For the text-containing cell, return its midpoint in [X, Y] coordinate format. 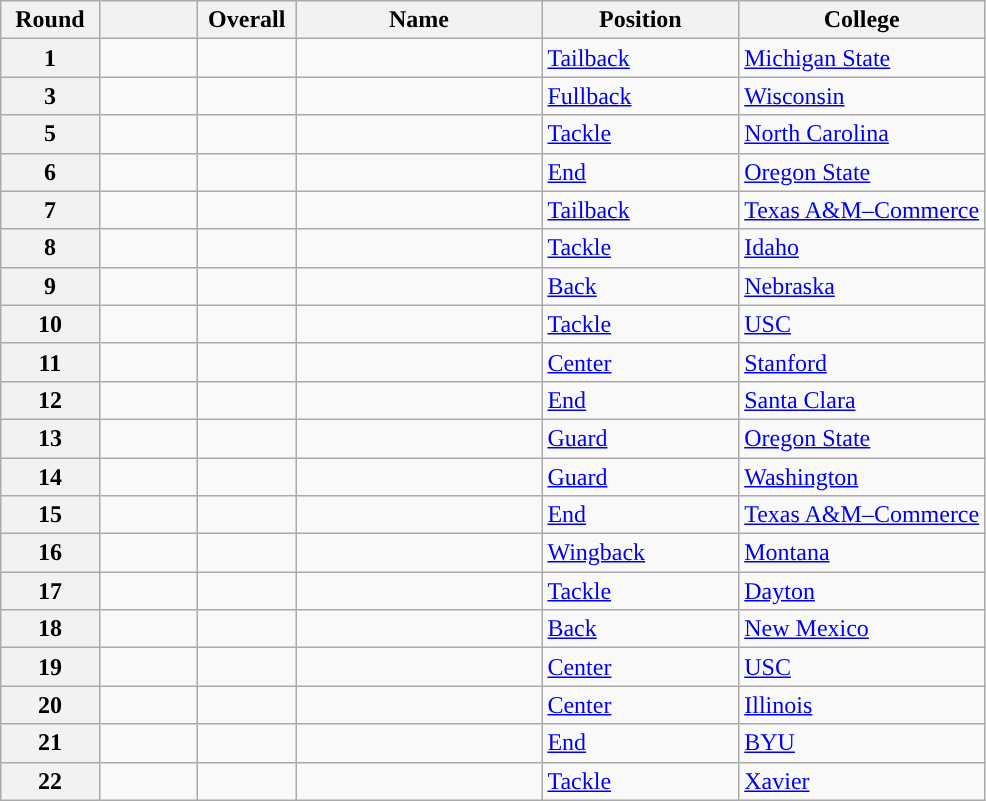
Wisconsin [862, 96]
New Mexico [862, 629]
21 [50, 743]
Santa Clara [862, 400]
8 [50, 248]
9 [50, 286]
18 [50, 629]
Washington [862, 477]
5 [50, 134]
Xavier [862, 781]
7 [50, 210]
Overall [247, 20]
Fullback [640, 96]
Wingback [640, 553]
Stanford [862, 362]
14 [50, 477]
Idaho [862, 248]
13 [50, 438]
1 [50, 58]
22 [50, 781]
16 [50, 553]
12 [50, 400]
20 [50, 705]
11 [50, 362]
Montana [862, 553]
Round [50, 20]
3 [50, 96]
Dayton [862, 591]
BYU [862, 743]
North Carolina [862, 134]
15 [50, 515]
Position [640, 20]
Name [419, 20]
6 [50, 172]
Nebraska [862, 286]
College [862, 20]
Illinois [862, 705]
10 [50, 324]
19 [50, 667]
17 [50, 591]
Michigan State [862, 58]
